Output the [X, Y] coordinate of the center of the cell containing the given text.  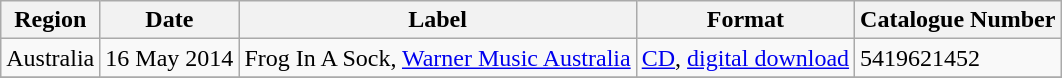
Format [745, 20]
Region [50, 20]
Australia [50, 58]
CD, digital download [745, 58]
Catalogue Number [958, 20]
5419621452 [958, 58]
16 May 2014 [170, 58]
Date [170, 20]
Frog In A Sock, Warner Music Australia [438, 58]
Label [438, 20]
